Search for the cell housing the specified text and yield its (x, y) center coordinate. 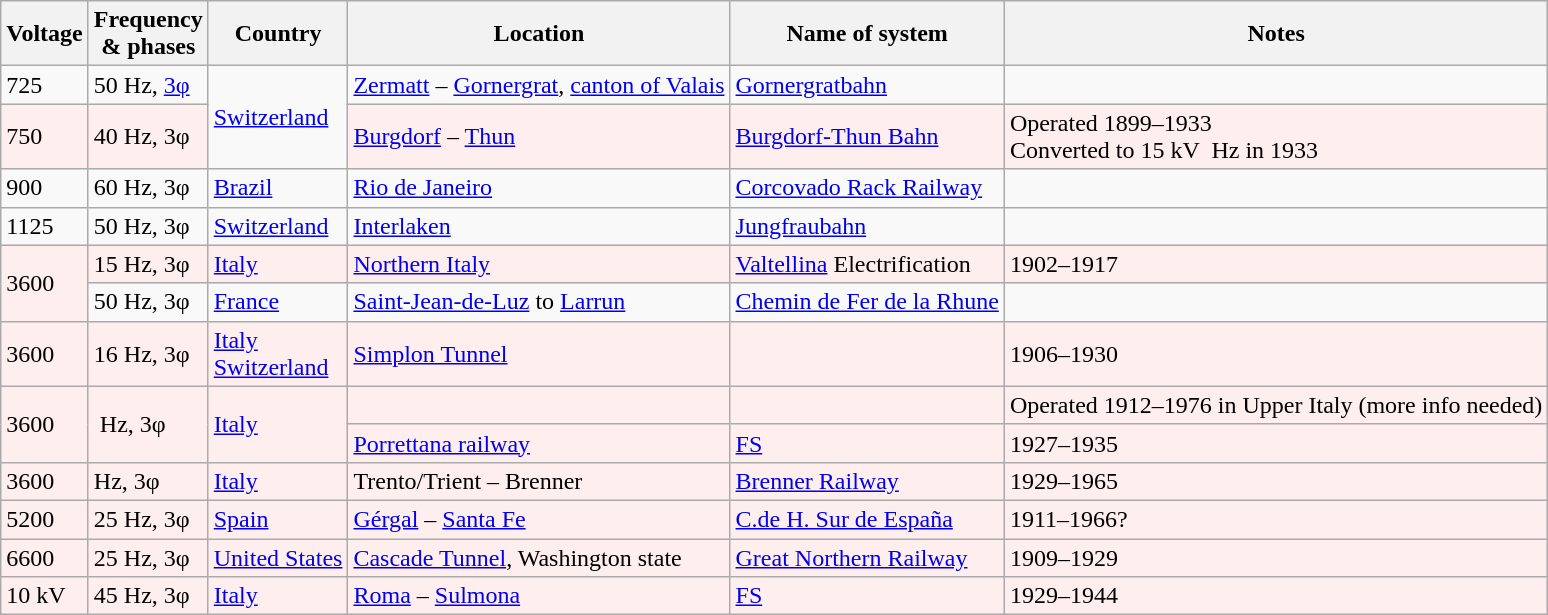
Notes (1276, 34)
Simplon Tunnel (539, 354)
ItalySwitzerland (278, 354)
900 (45, 188)
5200 (45, 519)
Cascade Tunnel, Washington state (539, 557)
France (278, 302)
1927–1935 (1276, 443)
Zermatt – Gornergrat, canton of Valais (539, 85)
Chemin de Fer de la Rhune (867, 302)
60 Hz, 3φ (148, 188)
1909–1929 (1276, 557)
Jungfraubahn (867, 226)
Saint-Jean-de-Luz to Larrun (539, 302)
1125 (45, 226)
Roma – Sulmona (539, 596)
40 Hz, 3φ (148, 136)
Voltage (45, 34)
1929–1965 (1276, 481)
15 Hz, 3φ (148, 264)
Operated 1899–1933Converted to 15 kV Hz in 1933 (1276, 136)
Gornergratbahn (867, 85)
Frequency& phases (148, 34)
Brenner Railway (867, 481)
Corcovado Rack Railway (867, 188)
Northern Italy (539, 264)
Name of system (867, 34)
Valtellina Electrification (867, 264)
Burgdorf-Thun Bahn (867, 136)
Rio de Janeiro (539, 188)
1929–1944 (1276, 596)
16 Hz, 3φ (148, 354)
Gérgal – Santa Fe (539, 519)
Operated 1912–1976 in Upper Italy (more info needed) (1276, 405)
1902–1917 (1276, 264)
1906–1930 (1276, 354)
Burgdorf – Thun (539, 136)
1911–1966? (1276, 519)
Porrettana railway (539, 443)
Interlaken (539, 226)
Location (539, 34)
725 (45, 85)
10 kV (45, 596)
6600 (45, 557)
45 Hz, 3φ (148, 596)
Great Northern Railway (867, 557)
United States (278, 557)
Country (278, 34)
Trento/Trient – Brenner (539, 481)
Brazil (278, 188)
750 (45, 136)
C.de H. Sur de España (867, 519)
Spain (278, 519)
